For the text-containing cell, return its midpoint in [x, y] coordinate format. 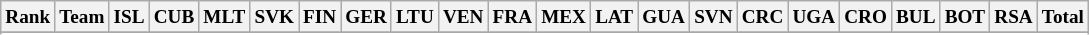
RSA [1014, 17]
SVK [274, 17]
LTU [414, 17]
VEN [463, 17]
UGA [814, 17]
SVN [714, 17]
BOT [965, 17]
FRA [512, 17]
LAT [614, 17]
MLT [224, 17]
FIN [320, 17]
CRO [866, 17]
BUL [916, 17]
GUA [664, 17]
MEX [564, 17]
Total [1062, 17]
GER [366, 17]
CUB [174, 17]
CRC [762, 17]
ISL [129, 17]
Team [82, 17]
Rank [28, 17]
